Identify which cell holds the provided text, then report its [x, y] central coordinate. 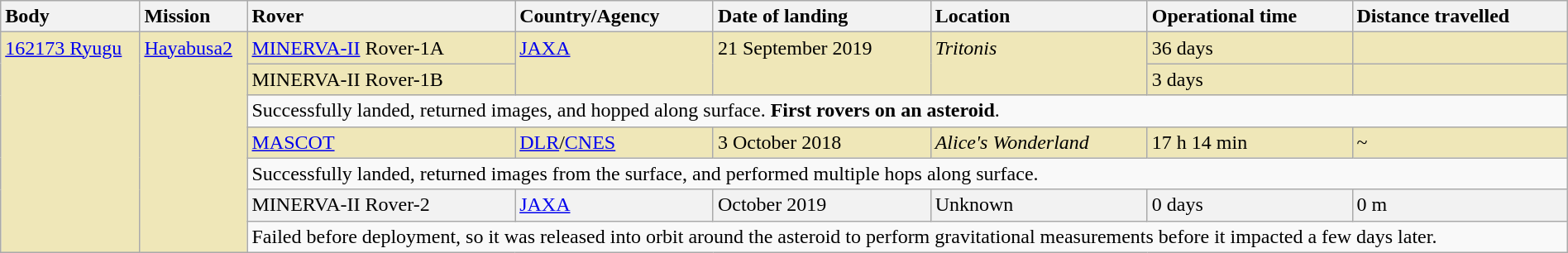
Date of landing [822, 17]
~ [1460, 142]
MINERVA-II Rover-2 [381, 205]
Body [70, 17]
36 days [1250, 48]
DLR/CNES [614, 142]
Country/Agency [614, 17]
Successfully landed, returned images, and hopped along surface. First rovers on an asteroid. [907, 111]
3 October 2018 [822, 142]
Distance travelled [1460, 17]
21 September 2019 [822, 64]
MASCOT [381, 142]
17 h 14 min [1250, 142]
0 m [1460, 205]
Location [1039, 17]
Tritonis [1039, 64]
0 days [1250, 205]
MINERVA-II Rover-1B [381, 79]
Mission [194, 17]
162173 Ryugu [70, 142]
MINERVA-II Rover-1A [381, 48]
Alice's Wonderland [1039, 142]
Successfully landed, returned images from the surface, and performed multiple hops along surface. [907, 174]
Hayabusa2 [194, 142]
Unknown [1039, 205]
Rover [381, 17]
Operational time [1250, 17]
October 2019 [822, 205]
3 days [1250, 79]
